For the text-containing cell, return its midpoint in (X, Y) coordinate format. 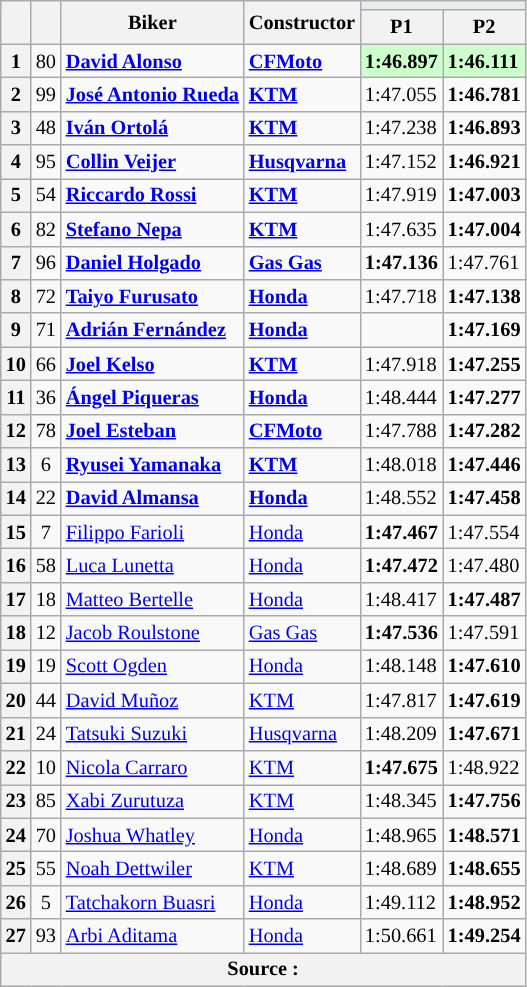
Ryusei Yamanaka (152, 465)
1:47.756 (484, 801)
David Muñoz (152, 700)
P2 (484, 27)
1:47.761 (484, 263)
66 (46, 364)
Joel Kelso (152, 364)
Jacob Roulstone (152, 633)
Xabi Zurutuza (152, 801)
1:47.591 (484, 633)
78 (46, 431)
1:48.571 (484, 835)
44 (46, 700)
1:50.661 (402, 936)
1:47.136 (402, 263)
1:47.487 (484, 599)
1:47.480 (484, 565)
1:47.671 (484, 734)
1:47.472 (402, 565)
85 (46, 801)
11 (16, 397)
1:47.152 (402, 162)
1:48.018 (402, 465)
P1 (402, 27)
14 (16, 498)
15 (16, 532)
99 (46, 94)
1:47.675 (402, 767)
Taiyo Furusato (152, 296)
Tatchakorn Buasri (152, 902)
27 (16, 936)
1:48.952 (484, 902)
9 (16, 330)
1:47.817 (402, 700)
1:47.004 (484, 229)
1:47.003 (484, 195)
1:47.446 (484, 465)
1:47.138 (484, 296)
17 (16, 599)
1:49.112 (402, 902)
Daniel Holgado (152, 263)
José Antonio Rueda (152, 94)
Ángel Piqueras (152, 397)
1:47.918 (402, 364)
Arbi Aditama (152, 936)
48 (46, 128)
Biker (152, 22)
1:46.781 (484, 94)
1:48.689 (402, 868)
1:46.897 (402, 61)
Joel Esteban (152, 431)
David Almansa (152, 498)
1:48.965 (402, 835)
1:47.238 (402, 128)
1:47.467 (402, 532)
Scott Ogden (152, 666)
16 (16, 565)
Filippo Farioli (152, 532)
3 (16, 128)
Stefano Nepa (152, 229)
1:48.655 (484, 868)
Iván Ortolá (152, 128)
21 (16, 734)
1:47.458 (484, 498)
95 (46, 162)
Collin Veijer (152, 162)
8 (16, 296)
Adrián Fernández (152, 330)
1:46.893 (484, 128)
70 (46, 835)
David Alonso (152, 61)
25 (16, 868)
1:47.282 (484, 431)
36 (46, 397)
1:47.536 (402, 633)
1:47.255 (484, 364)
1:48.922 (484, 767)
1:47.619 (484, 700)
1:47.635 (402, 229)
1:47.554 (484, 532)
4 (16, 162)
1:47.169 (484, 330)
1:48.148 (402, 666)
96 (46, 263)
58 (46, 565)
80 (46, 61)
1:48.209 (402, 734)
13 (16, 465)
1:48.345 (402, 801)
72 (46, 296)
54 (46, 195)
Matteo Bertelle (152, 599)
26 (16, 902)
1:46.921 (484, 162)
Source : (264, 969)
1:48.417 (402, 599)
1:49.254 (484, 936)
Joshua Whatley (152, 835)
1:47.055 (402, 94)
Luca Lunetta (152, 565)
71 (46, 330)
1:47.277 (484, 397)
Nicola Carraro (152, 767)
1:48.552 (402, 498)
55 (46, 868)
Noah Dettwiler (152, 868)
1:46.111 (484, 61)
1:47.788 (402, 431)
20 (16, 700)
Riccardo Rossi (152, 195)
1:47.919 (402, 195)
Tatsuki Suzuki (152, 734)
82 (46, 229)
23 (16, 801)
1 (16, 61)
1:47.610 (484, 666)
1:47.718 (402, 296)
2 (16, 94)
93 (46, 936)
Constructor (302, 22)
1:48.444 (402, 397)
